Output the [x, y] coordinate of the center of the cell containing the given text.  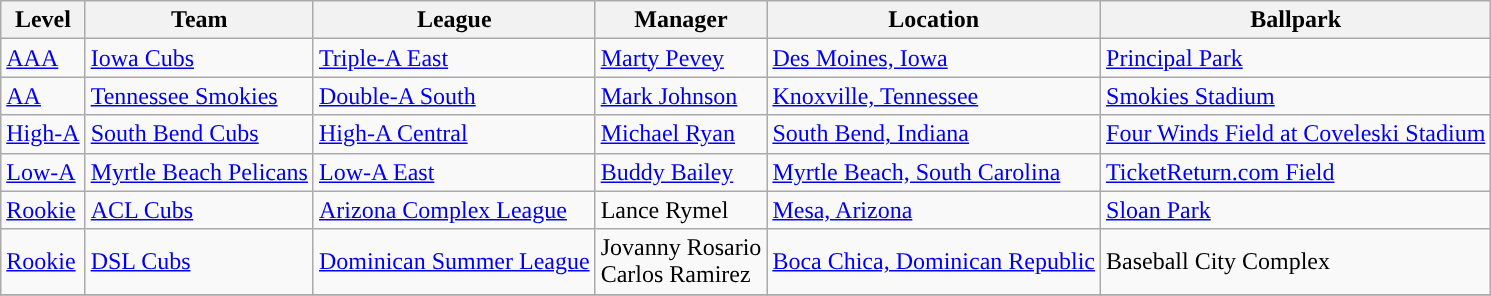
Arizona Complex League [454, 210]
Low-A [43, 172]
Jovanny Rosario Carlos Ramirez [681, 262]
Michael Ryan [681, 134]
Knoxville, Tennessee [934, 96]
Four Winds Field at Coveleski Stadium [1296, 134]
Myrtle Beach, South Carolina [934, 172]
Mesa, Arizona [934, 210]
Des Moines, Iowa [934, 58]
Triple-A East [454, 58]
Low-A East [454, 172]
AAA [43, 58]
Location [934, 20]
Double-A South [454, 96]
Smokies Stadium [1296, 96]
High-A [43, 134]
Ballpark [1296, 20]
Boca Chica, Dominican Republic [934, 262]
ACL Cubs [199, 210]
Tennessee Smokies [199, 96]
AA [43, 96]
Buddy Bailey [681, 172]
Marty Pevey [681, 58]
Lance Rymel [681, 210]
High-A Central [454, 134]
Iowa Cubs [199, 58]
League [454, 20]
DSL Cubs [199, 262]
TicketReturn.com Field [1296, 172]
Team [199, 20]
South Bend, Indiana [934, 134]
Level [43, 20]
Manager [681, 20]
Baseball City Complex [1296, 262]
Principal Park [1296, 58]
Myrtle Beach Pelicans [199, 172]
South Bend Cubs [199, 134]
Sloan Park [1296, 210]
Dominican Summer League [454, 262]
Mark Johnson [681, 96]
